Return [x, y] of the center of cell containing provided text 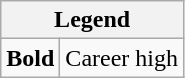
Bold [30, 58]
Legend [92, 20]
Career high [122, 58]
